Return the (x, y) coordinate for the center point of the cell that contains the specified text.  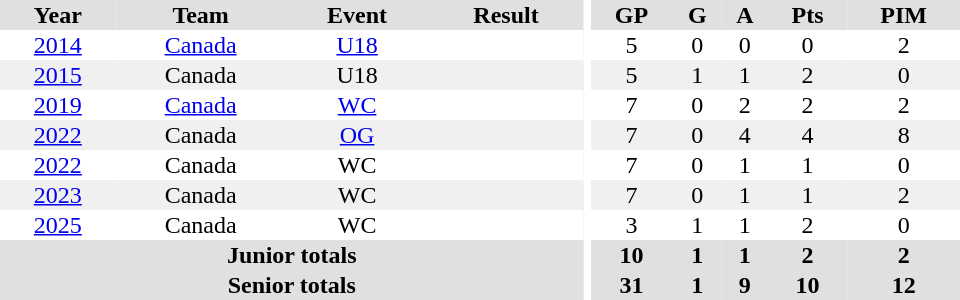
8 (904, 135)
Senior totals (292, 285)
12 (904, 285)
GP (631, 15)
31 (631, 285)
2025 (58, 225)
OG (358, 135)
G (698, 15)
PIM (904, 15)
2014 (58, 45)
Team (201, 15)
Result (506, 15)
Pts (808, 15)
2019 (58, 105)
Junior totals (292, 255)
2015 (58, 75)
3 (631, 225)
9 (745, 285)
A (745, 15)
Event (358, 15)
2023 (58, 195)
Year (58, 15)
